Capture the cell that displays the provided text and extract its [X, Y] central coordinate. 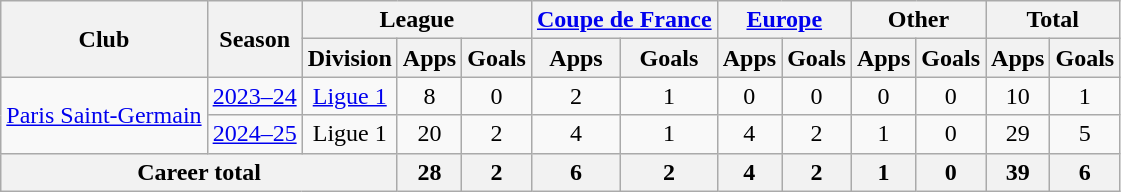
5 [1085, 134]
2024–25 [254, 134]
2023–24 [254, 96]
Total [1053, 20]
28 [429, 172]
Club [104, 39]
Paris Saint-Germain [104, 115]
Other [918, 20]
Coupe de France [624, 20]
Career total [200, 172]
39 [1018, 172]
20 [429, 134]
Europe [784, 20]
Season [254, 39]
8 [429, 96]
10 [1018, 96]
Division [350, 58]
League [416, 20]
29 [1018, 134]
